Provide the [x, y] coordinate of the cell's center where the given text is located.  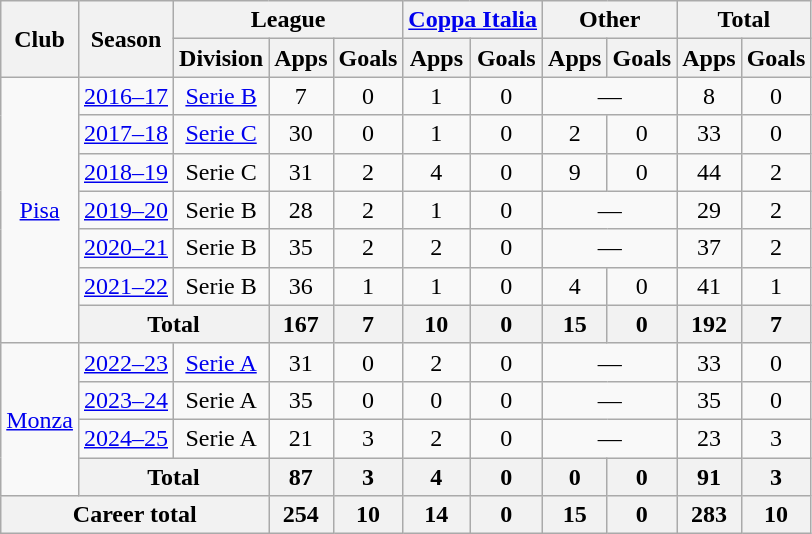
2023–24 [126, 400]
Career total [135, 515]
2022–23 [126, 362]
8 [709, 96]
29 [709, 210]
Monza [40, 419]
Season [126, 39]
87 [301, 477]
Division [222, 58]
2024–25 [126, 438]
283 [709, 515]
Coppa Italia [473, 20]
2018–19 [126, 172]
9 [575, 172]
Club [40, 39]
14 [436, 515]
21 [301, 438]
2019–20 [126, 210]
Other [610, 20]
44 [709, 172]
167 [301, 324]
36 [301, 286]
41 [709, 286]
28 [301, 210]
37 [709, 248]
Pisa [40, 210]
30 [301, 134]
2016–17 [126, 96]
2021–22 [126, 286]
23 [709, 438]
254 [301, 515]
192 [709, 324]
91 [709, 477]
League [288, 20]
2017–18 [126, 134]
2020–21 [126, 248]
